Provide the [X, Y] coordinate of the cell's center where the given text is located.  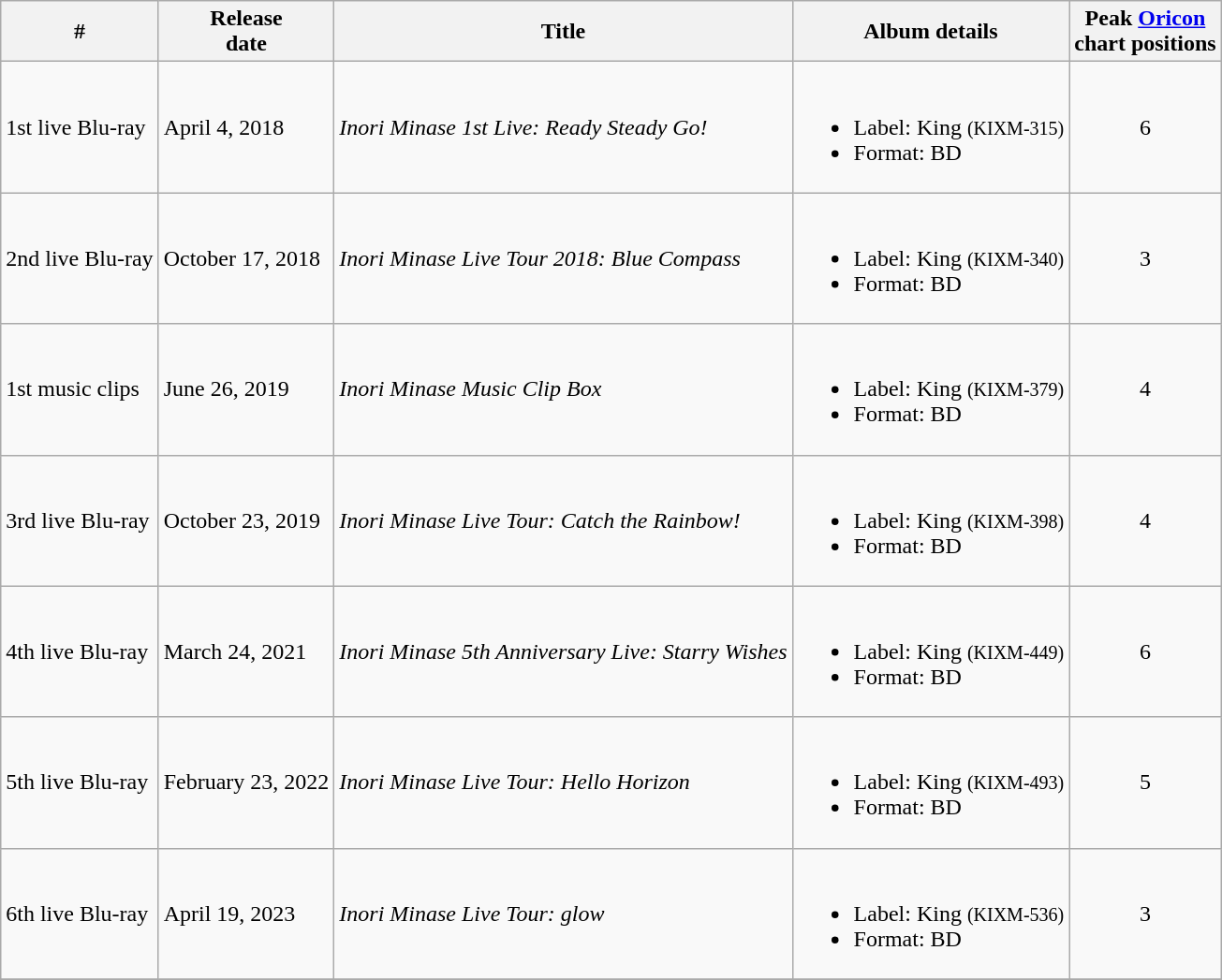
Label: King (KIXM-315)Format: BD [931, 127]
5 [1145, 783]
Peak Oricon chart positions [1145, 32]
1st live Blu-ray [80, 127]
3rd live Blu-ray [80, 520]
Title [564, 32]
April 19, 2023 [246, 914]
Label: King (KIXM-379)Format: BD [931, 389]
Label: King (KIXM-536)Format: BD [931, 914]
Releasedate [246, 32]
Label: King (KIXM-493)Format: BD [931, 783]
# [80, 32]
Inori Minase Music Clip Box [564, 389]
June 26, 2019 [246, 389]
1st music clips [80, 389]
April 4, 2018 [246, 127]
Inori Minase Live Tour: glow [564, 914]
February 23, 2022 [246, 783]
Inori Minase 5th Anniversary Live: Starry Wishes [564, 651]
Label: King (KIXM-449)Format: BD [931, 651]
Inori Minase Live Tour: Hello Horizon [564, 783]
6th live Blu-ray [80, 914]
March 24, 2021 [246, 651]
October 17, 2018 [246, 258]
Inori Minase 1st Live: Ready Steady Go! [564, 127]
Inori Minase Live Tour: Catch the Rainbow! [564, 520]
Inori Minase Live Tour 2018: Blue Compass [564, 258]
Label: King (KIXM-340)Format: BD [931, 258]
5th live Blu-ray [80, 783]
Album details [931, 32]
4th live Blu-ray [80, 651]
Label: King (KIXM-398)Format: BD [931, 520]
October 23, 2019 [246, 520]
2nd live Blu-ray [80, 258]
